Identify which cell holds the provided text, then report its (x, y) central coordinate. 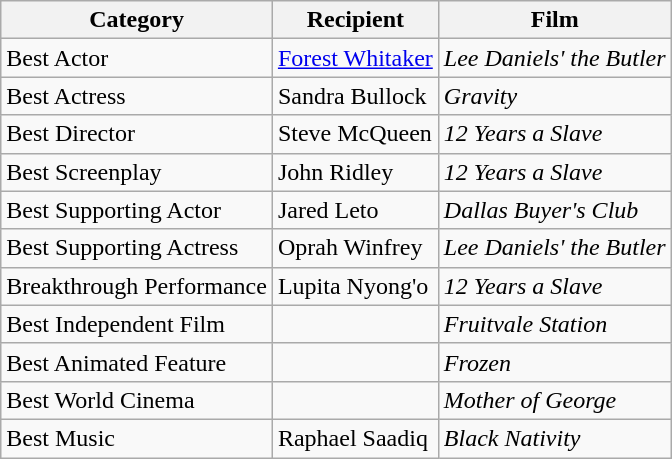
Best World Cinema (137, 400)
Best Music (137, 438)
Category (137, 20)
Frozen (554, 362)
Oprah Winfrey (355, 248)
Black Nativity (554, 438)
Mother of George (554, 400)
Steve McQueen (355, 134)
Dallas Buyer's Club (554, 210)
Best Actress (137, 96)
Raphael Saadiq (355, 438)
Forest Whitaker (355, 58)
Recipient (355, 20)
Best Screenplay (137, 172)
Best Supporting Actress (137, 248)
Film (554, 20)
Fruitvale Station (554, 324)
Best Animated Feature (137, 362)
Best Independent Film (137, 324)
Best Supporting Actor (137, 210)
Sandra Bullock (355, 96)
Best Director (137, 134)
Gravity (554, 96)
John Ridley (355, 172)
Lupita Nyong'o (355, 286)
Jared Leto (355, 210)
Best Actor (137, 58)
Breakthrough Performance (137, 286)
